Identify which cell holds the provided text, then report its [X, Y] central coordinate. 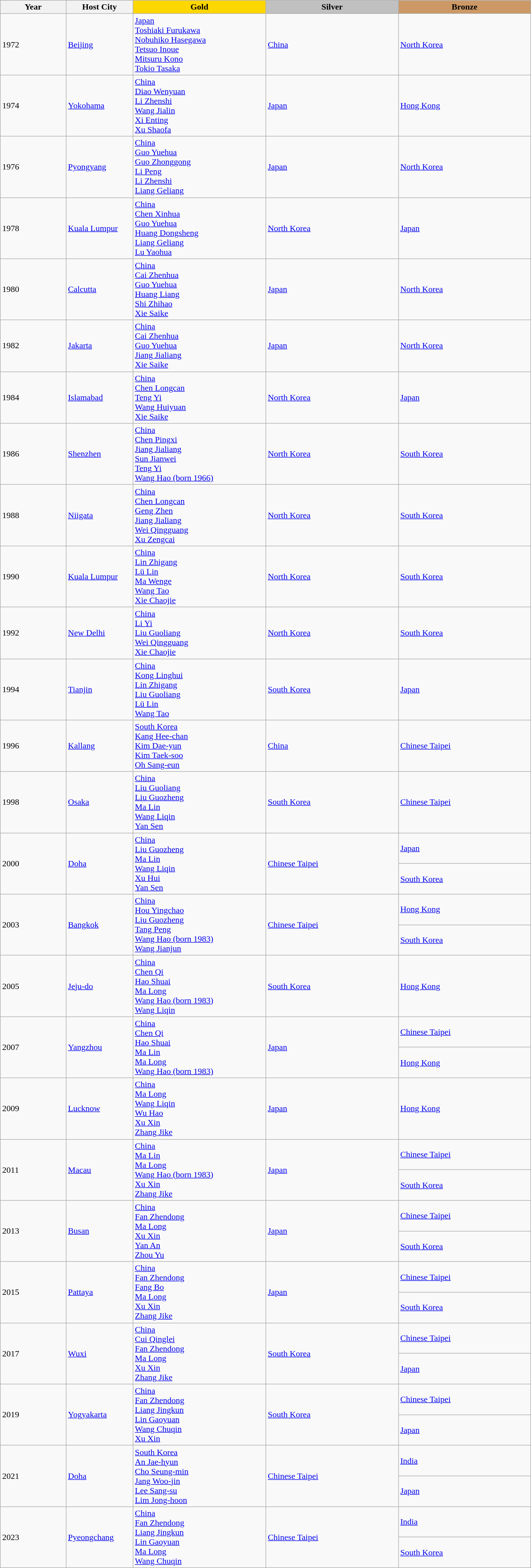
2013 [33, 1231]
1988 [33, 515]
Islamabad [100, 397]
2021 [33, 1476]
ChinaDiao WenyuanLi ZhenshiWang JialinXi EntingXu Shaofa [200, 105]
ChinaFan ZhendongLiang JingkunLin GaoyuanWang ChuqinXu Xin [200, 1415]
2000 [33, 863]
ChinaCai ZhenhuaGuo YuehuaJiang JialiangXie Saike [200, 346]
Macau [100, 1170]
ChinaChen PingxiJiang JialiangSun JianweiTeng YiWang Hao (born 1966) [200, 454]
ChinaGuo YuehuaGuo ZhonggongLi PengLi ZhenshiLiang Geliang [200, 167]
ChinaFan ZhendongLiang JingkunLin GaoyuanMa LongWang Chuqin [200, 1537]
Gold [200, 7]
Osaka [100, 803]
South KoreaAn Jae-hyunCho Seung-minJang Woo-jinLee Sang-suLim Jong-hoon [200, 1476]
Yogyakarta [100, 1415]
Yangzhou [100, 1047]
South KoreaKang Hee-chanKim Dae-yunKim Taek-sooOh Sang-eun [200, 746]
Lucknow [100, 1108]
Year [33, 7]
Calcutta [100, 289]
Kallang [100, 746]
2023 [33, 1537]
New Delhi [100, 633]
JapanToshiaki FurukawaNobuhiko HasegawaTetsuo InoueMitsuru KonoTokio Tasaka [200, 45]
ChinaHou YingchaoLiu GuozhengTang PengWang Hao (born 1983)Wang Jianjun [200, 925]
2019 [33, 1415]
Bronze [464, 7]
ChinaChen XinhuaGuo YuehuaHuang DongshengLiang GeliangLu Yaohua [200, 228]
1994 [33, 689]
1980 [33, 289]
ChinaLi YiLiu GuoliangWei QingguangXie Chaojie [200, 633]
1992 [33, 633]
2003 [33, 925]
Shenzhen [100, 454]
Jeju-do [100, 986]
ChinaFan ZhendongMa LongXu XinYan AnZhou Yu [200, 1231]
Niigata [100, 515]
Busan [100, 1231]
Wuxi [100, 1353]
ChinaChen LongcanTeng YiWang HuiyuanXie Saike [200, 397]
1976 [33, 167]
1974 [33, 105]
Beijing [100, 45]
1982 [33, 346]
2015 [33, 1292]
ChinaCai ZhenhuaGuo YuehuaHuang LiangShi ZhihaoXie Saike [200, 289]
Host City [100, 7]
1996 [33, 746]
Pattaya [100, 1292]
Yokohama [100, 105]
2009 [33, 1108]
Pyongyang [100, 167]
Bangkok [100, 925]
1972 [33, 45]
1998 [33, 803]
ChinaKong LinghuiLin ZhigangLiu GuoliangLü LinWang Tao [200, 689]
2017 [33, 1353]
Tianjin [100, 689]
ChinaLiu GuoliangLiu GuozhengMa LinWang LiqinYan Sen [200, 803]
1978 [33, 228]
2011 [33, 1170]
Silver [332, 7]
ChinaMa LongWang LiqinWu HaoXu XinZhang Jike [200, 1108]
ChinaMa LinMa LongWang Hao (born 1983)Xu XinZhang Jike [200, 1170]
ChinaChen LongcanGeng ZhenJiang JialiangWei QingguangXu Zengcai [200, 515]
2005 [33, 986]
ChinaCui QingleiFan ZhendongMa LongXu XinZhang Jike [200, 1353]
ChinaChen QiHao ShuaiMa LinMa LongWang Hao (born 1983) [200, 1047]
ChinaLiu GuozhengMa LinWang LiqinXu HuiYan Sen [200, 863]
Jakarta [100, 346]
1986 [33, 454]
1990 [33, 576]
1984 [33, 397]
ChinaLin ZhigangLü LinMa WengeWang TaoXie Chaojie [200, 576]
ChinaChen QiHao ShuaiMa LongWang Hao (born 1983)Wang Liqin [200, 986]
ChinaFan ZhendongFang BoMa LongXu XinZhang Jike [200, 1292]
Pyeongchang [100, 1537]
2007 [33, 1047]
